Return the (X, Y) coordinate for the center point of the cell that contains the specified text.  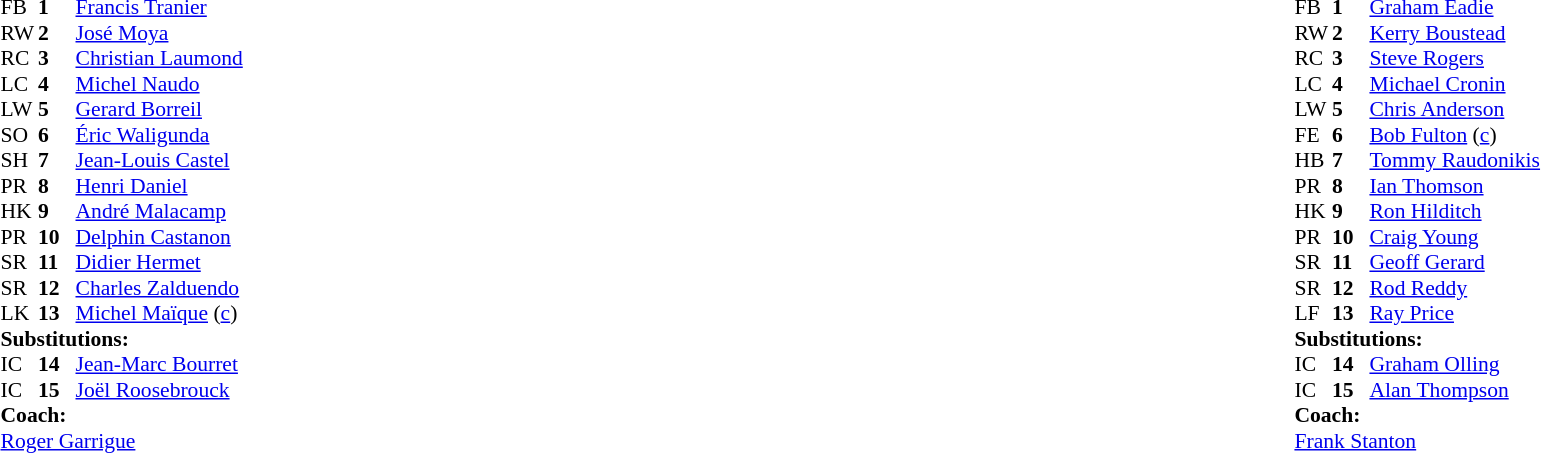
HB (1313, 161)
Ray Price (1454, 313)
Christian Laumond (160, 59)
LF (1313, 313)
Tommy Raudonikis (1454, 161)
José Moya (160, 33)
Michel Naudo (160, 84)
Michael Cronin (1454, 84)
Joël Roosebrouck (160, 390)
Graham Olling (1454, 365)
Craig Young (1454, 237)
Ron Hilditch (1454, 211)
Ian Thomson (1454, 186)
LK (19, 313)
André Malacamp (160, 211)
FE (1313, 135)
Didier Hermet (160, 263)
Jean-Marc Bourret (160, 365)
Bob Fulton (c) (1454, 135)
Jean-Louis Castel (160, 161)
Kerry Boustead (1454, 33)
Delphin Castanon (160, 237)
SH (19, 161)
Charles Zalduendo (160, 288)
SO (19, 135)
Éric Waligunda (160, 135)
Gerard Borreil (160, 109)
Steve Rogers (1454, 59)
Alan Thompson (1454, 390)
Henri Daniel (160, 186)
Chris Anderson (1454, 109)
Michel Maïque (c) (160, 313)
Rod Reddy (1454, 288)
Geoff Gerard (1454, 263)
